Locate the cell with the specified text and output its [x, y] center coordinate. 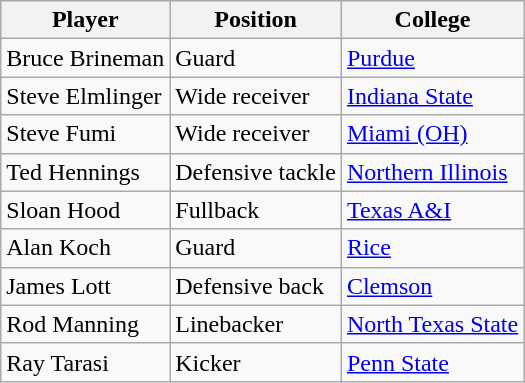
Rice [432, 248]
Alan Koch [86, 248]
Linebacker [256, 324]
Northern Illinois [432, 172]
Purdue [432, 58]
Kicker [256, 362]
Clemson [432, 286]
Steve Elmlinger [86, 96]
Rod Manning [86, 324]
Fullback [256, 210]
Penn State [432, 362]
Defensive back [256, 286]
Indiana State [432, 96]
Texas A&I [432, 210]
Player [86, 20]
Steve Fumi [86, 134]
Ray Tarasi [86, 362]
Miami (OH) [432, 134]
College [432, 20]
North Texas State [432, 324]
Position [256, 20]
Defensive tackle [256, 172]
Ted Hennings [86, 172]
Sloan Hood [86, 210]
James Lott [86, 286]
Bruce Brineman [86, 58]
